Capture the cell that displays the provided text and extract its [X, Y] central coordinate. 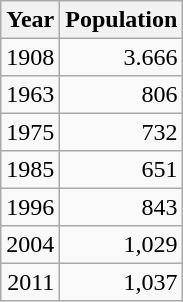
1,037 [122, 282]
651 [122, 170]
843 [122, 206]
732 [122, 132]
2004 [30, 244]
2011 [30, 282]
1975 [30, 132]
1908 [30, 56]
1985 [30, 170]
1,029 [122, 244]
1963 [30, 94]
3.666 [122, 56]
1996 [30, 206]
806 [122, 94]
Year [30, 20]
Population [122, 20]
